Output the (X, Y) coordinate of the center of the cell containing the given text.  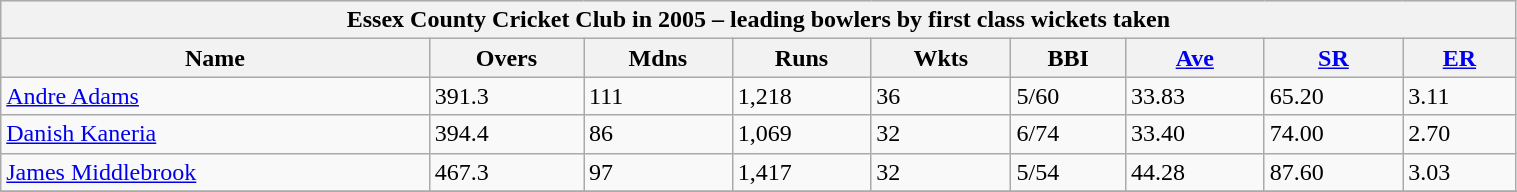
467.3 (506, 172)
36 (941, 96)
97 (658, 172)
Name (216, 58)
SR (1334, 58)
6/74 (1068, 134)
1,417 (802, 172)
111 (658, 96)
Overs (506, 58)
3.03 (1460, 172)
1,218 (802, 96)
5/60 (1068, 96)
33.40 (1194, 134)
ER (1460, 58)
65.20 (1334, 96)
Mdns (658, 58)
Danish Kaneria (216, 134)
Essex County Cricket Club in 2005 – leading bowlers by first class wickets taken (758, 20)
Runs (802, 58)
James Middlebrook (216, 172)
86 (658, 134)
74.00 (1334, 134)
Andre Adams (216, 96)
1,069 (802, 134)
391.3 (506, 96)
394.4 (506, 134)
Wkts (941, 58)
33.83 (1194, 96)
Ave (1194, 58)
44.28 (1194, 172)
2.70 (1460, 134)
5/54 (1068, 172)
87.60 (1334, 172)
BBI (1068, 58)
3.11 (1460, 96)
